Return the (x, y) coordinate for the center point of the cell that contains the specified text.  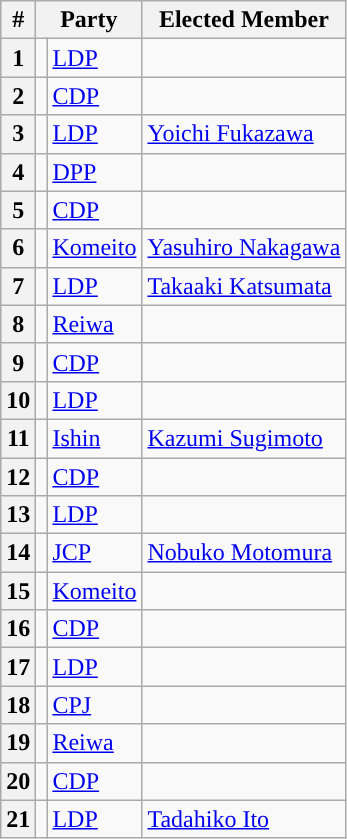
Yasuhiro Nakagawa (244, 248)
20 (18, 781)
10 (18, 400)
Elected Member (244, 20)
Tadahiko Ito (244, 819)
JCP (94, 553)
Takaaki Katsumata (244, 286)
11 (18, 438)
2 (18, 96)
4 (18, 172)
# (18, 20)
17 (18, 667)
Nobuko Motomura (244, 553)
7 (18, 286)
12 (18, 477)
5 (18, 210)
1 (18, 58)
Party (89, 20)
6 (18, 248)
Ishin (94, 438)
8 (18, 324)
16 (18, 629)
Yoichi Fukazawa (244, 134)
19 (18, 743)
9 (18, 362)
21 (18, 819)
DPP (94, 172)
18 (18, 705)
13 (18, 515)
3 (18, 134)
15 (18, 591)
CPJ (94, 705)
Kazumi Sugimoto (244, 438)
14 (18, 553)
